Capture the cell that displays the provided text and extract its [x, y] central coordinate. 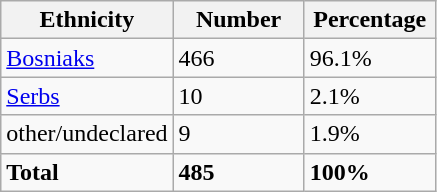
100% [370, 172]
Percentage [370, 20]
other/undeclared [87, 134]
Total [87, 172]
96.1% [370, 58]
466 [238, 58]
2.1% [370, 96]
9 [238, 134]
Bosniaks [87, 58]
Serbs [87, 96]
10 [238, 96]
Number [238, 20]
Ethnicity [87, 20]
1.9% [370, 134]
485 [238, 172]
